Scan for the cell matching the given text and deliver its (x, y) coordinate at center. 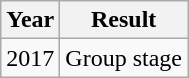
2017 (30, 58)
Year (30, 20)
Result (124, 20)
Group stage (124, 58)
